Locate the cell with the specified text and output its [X, Y] center coordinate. 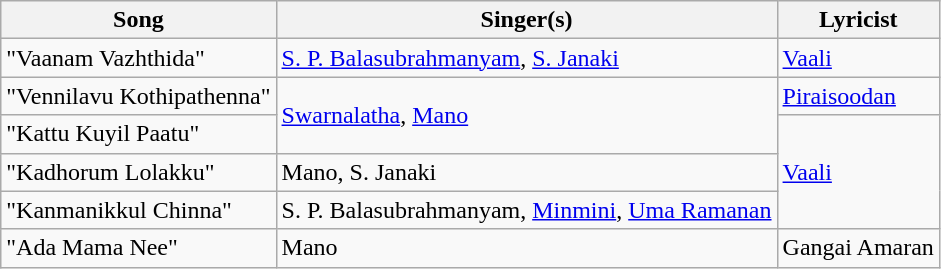
"Ada Mama Nee" [138, 248]
"Kattu Kuyil Paatu" [138, 134]
Song [138, 20]
"Vennilavu Kothipathenna" [138, 96]
Swarnalatha, Mano [526, 115]
Mano, S. Janaki [526, 172]
"Kadhorum Lolakku" [138, 172]
Gangai Amaran [858, 248]
Piraisoodan [858, 96]
S. P. Balasubrahmanyam, S. Janaki [526, 58]
Mano [526, 248]
"Vaanam Vazhthida" [138, 58]
S. P. Balasubrahmanyam, Minmini, Uma Ramanan [526, 210]
Lyricist [858, 20]
"Kanmanikkul Chinna" [138, 210]
Singer(s) [526, 20]
